Find where the given text appears and provide that cell's center as (X, Y) coordinate. 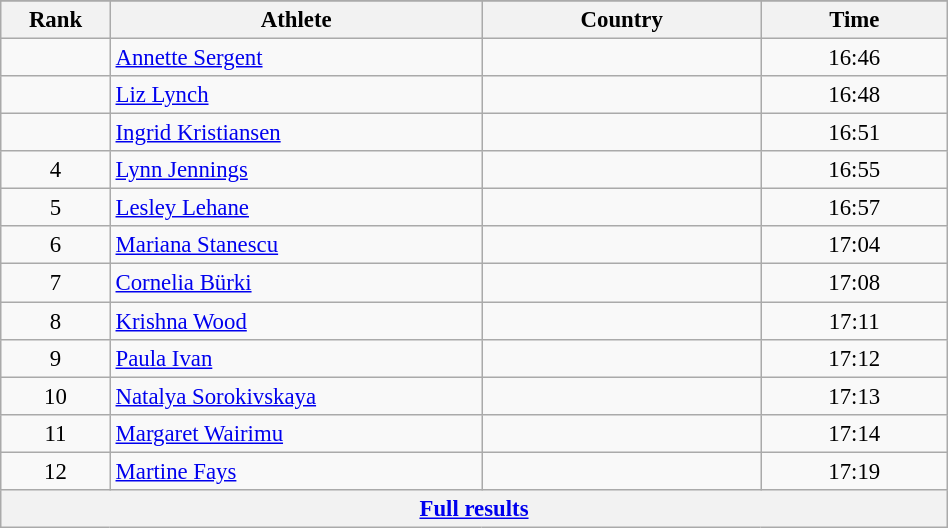
Time (854, 20)
5 (56, 208)
Mariana Stanescu (296, 245)
Full results (474, 509)
8 (56, 321)
Ingrid Kristiansen (296, 133)
17:11 (854, 321)
Paula Ivan (296, 358)
Cornelia Bürki (296, 283)
Margaret Wairimu (296, 433)
6 (56, 245)
16:51 (854, 133)
Rank (56, 20)
17:14 (854, 433)
17:08 (854, 283)
17:13 (854, 396)
16:48 (854, 95)
Lesley Lehane (296, 208)
Liz Lynch (296, 95)
4 (56, 170)
10 (56, 396)
Natalya Sorokivskaya (296, 396)
Martine Fays (296, 471)
Krishna Wood (296, 321)
Lynn Jennings (296, 170)
12 (56, 471)
7 (56, 283)
17:12 (854, 358)
Country (622, 20)
16:46 (854, 58)
16:57 (854, 208)
16:55 (854, 170)
Athlete (296, 20)
17:04 (854, 245)
Annette Sergent (296, 58)
17:19 (854, 471)
11 (56, 433)
9 (56, 358)
